Search for the cell housing the specified text and yield its [x, y] center coordinate. 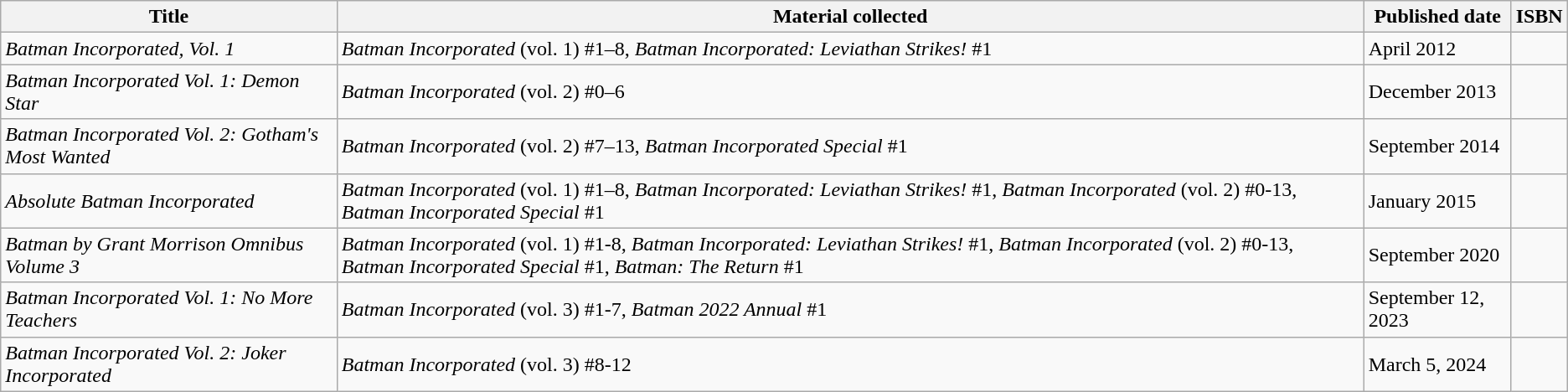
Batman Incorporated Vol. 2: Gotham's Most Wanted [169, 146]
Batman Incorporated (vol. 3) #1-7, Batman 2022 Annual #1 [850, 310]
March 5, 2024 [1437, 364]
Material collected [850, 17]
Batman Incorporated (vol. 2) #0–6 [850, 92]
Published date [1437, 17]
September 12, 2023 [1437, 310]
January 2015 [1437, 201]
ISBN [1540, 17]
Batman Incorporated (vol. 1) #1–8, Batman Incorporated: Leviathan Strikes! #1, Batman Incorporated (vol. 2) #0-13, Batman Incorporated Special #1 [850, 201]
Absolute Batman Incorporated [169, 201]
April 2012 [1437, 49]
Title [169, 17]
Batman Incorporated (vol. 2) #7–13, Batman Incorporated Special #1 [850, 146]
September 2014 [1437, 146]
Batman Incorporated, Vol. 1 [169, 49]
Batman by Grant Morrison Omnibus Volume 3 [169, 255]
December 2013 [1437, 92]
Batman Incorporated (vol. 1) #1–8, Batman Incorporated: Leviathan Strikes! #1 [850, 49]
September 2020 [1437, 255]
Batman Incorporated Vol. 2: Joker Incorporated [169, 364]
Batman Incorporated Vol. 1: No More Teachers [169, 310]
Batman Incorporated (vol. 3) #8-12 [850, 364]
Batman Incorporated Vol. 1: Demon Star [169, 92]
